Identify which cell holds the provided text, then report its [X, Y] central coordinate. 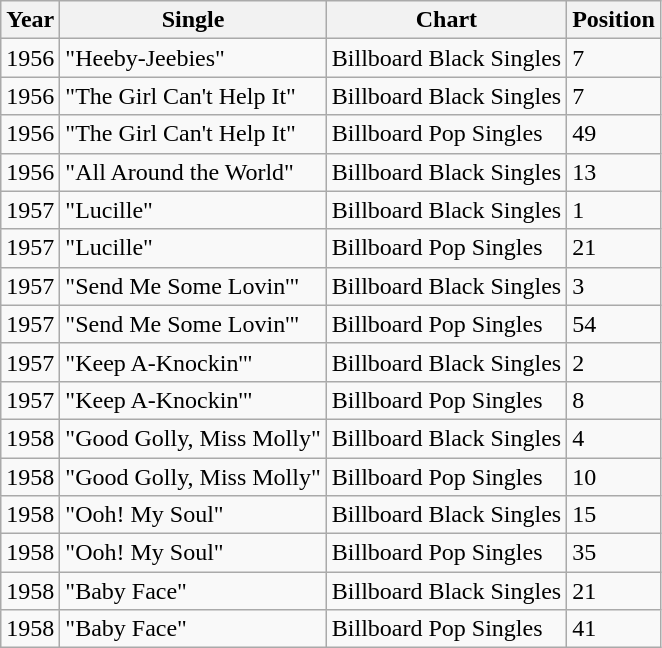
35 [614, 553]
3 [614, 286]
49 [614, 134]
13 [614, 172]
4 [614, 438]
Position [614, 20]
"All Around the World" [193, 172]
10 [614, 477]
2 [614, 362]
8 [614, 400]
15 [614, 515]
"Heeby-Jeebies" [193, 58]
41 [614, 629]
1 [614, 210]
54 [614, 324]
Single [193, 20]
Year [30, 20]
Chart [446, 20]
